Extract the [x, y] coordinate from the center of the cell holding the provided text.  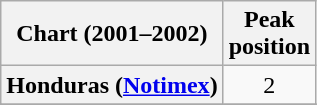
2 [269, 85]
Honduras (Notimex) [112, 85]
Peakposition [269, 34]
Chart (2001–2002) [112, 34]
